Return [X, Y] of the center of cell containing provided text 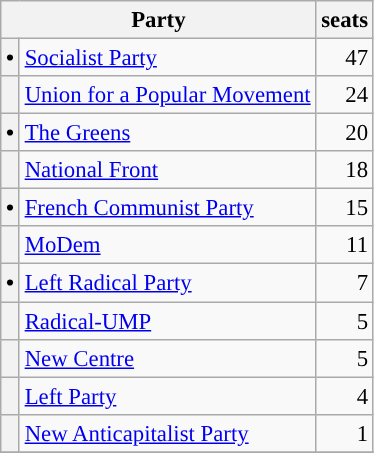
20 [344, 133]
1 [344, 433]
Left Radical Party [168, 283]
18 [344, 170]
7 [344, 283]
MoDem [168, 245]
Left Party [168, 396]
15 [344, 208]
11 [344, 245]
New Anticapitalist Party [168, 433]
New Centre [168, 358]
4 [344, 396]
Socialist Party [168, 58]
Radical-UMP [168, 321]
seats [344, 20]
24 [344, 95]
French Communist Party [168, 208]
Union for a Popular Movement [168, 95]
Party [158, 20]
47 [344, 58]
The Greens [168, 133]
National Front [168, 170]
